Find where the given text appears and provide that cell's center as [X, Y] coordinate. 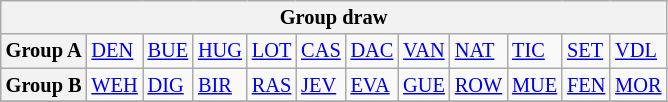
SET [586, 51]
EVA [372, 85]
JEV [320, 85]
WEH [115, 85]
GUE [424, 85]
VAN [424, 51]
BIR [220, 85]
VDL [638, 51]
FEN [586, 85]
MUE [534, 85]
LOT [272, 51]
MOR [638, 85]
TIC [534, 51]
DEN [115, 51]
ROW [478, 85]
BUE [168, 51]
CAS [320, 51]
HUG [220, 51]
Group draw [334, 17]
Group A [44, 51]
Group B [44, 85]
RAS [272, 85]
DAC [372, 51]
NAT [478, 51]
DIG [168, 85]
